Scan for the cell matching the given text and deliver its (X, Y) coordinate at center. 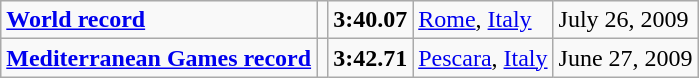
3:42.71 (370, 58)
June 27, 2009 (626, 58)
Rome, Italy (483, 20)
July 26, 2009 (626, 20)
World record (159, 20)
3:40.07 (370, 20)
Mediterranean Games record (159, 58)
Pescara, Italy (483, 58)
